Extract the (x, y) coordinate from the center of the cell holding the provided text.  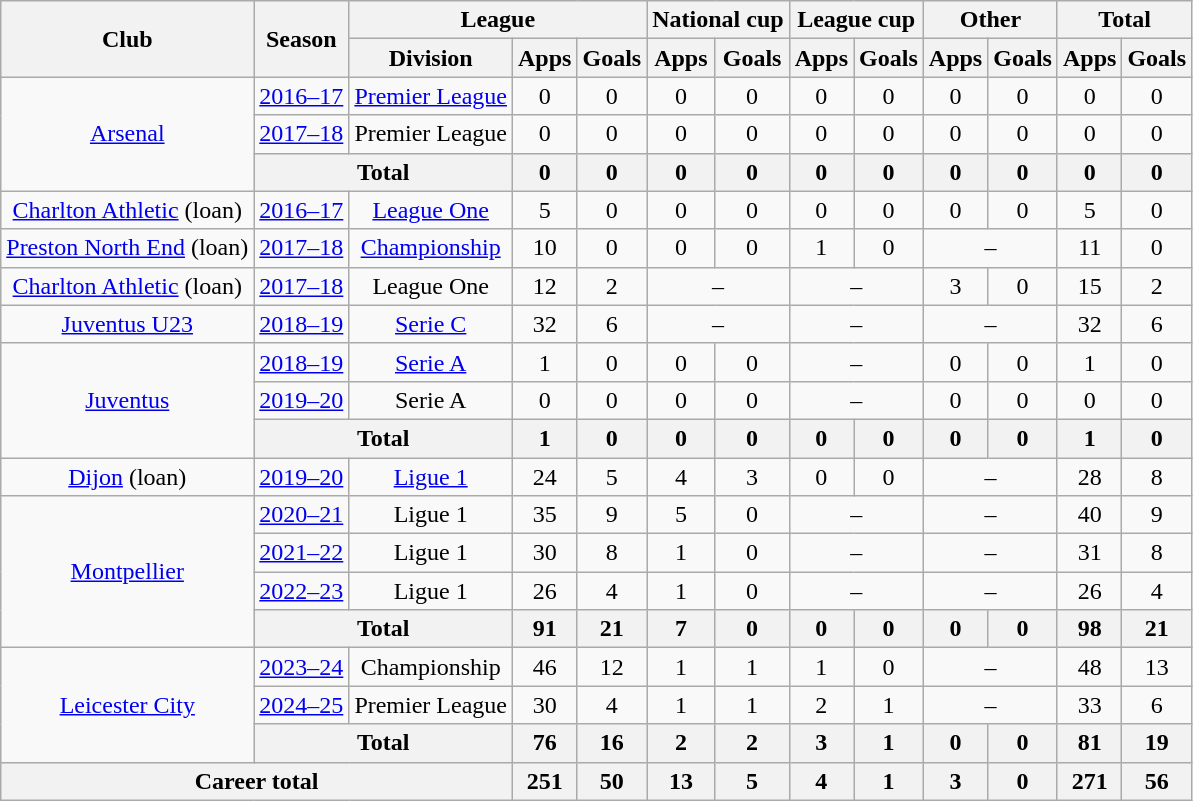
National cup (718, 20)
251 (545, 781)
40 (1089, 515)
Other (990, 20)
50 (612, 781)
2020–21 (302, 515)
Juventus U23 (128, 324)
2023–24 (302, 667)
91 (545, 629)
24 (545, 477)
Montpellier (128, 572)
15 (1089, 286)
Club (128, 39)
Division (431, 58)
10 (545, 248)
19 (1157, 743)
Arsenal (128, 134)
16 (612, 743)
2021–22 (302, 553)
33 (1089, 705)
Career total (257, 781)
2024–25 (302, 705)
11 (1089, 248)
98 (1089, 629)
Serie C (431, 324)
Juventus (128, 400)
7 (681, 629)
81 (1089, 743)
2022–23 (302, 591)
League cup (856, 20)
56 (1157, 781)
Dijon (loan) (128, 477)
League (498, 20)
271 (1089, 781)
28 (1089, 477)
Season (302, 39)
46 (545, 667)
Leicester City (128, 705)
31 (1089, 553)
Preston North End (loan) (128, 248)
35 (545, 515)
48 (1089, 667)
76 (545, 743)
